Determine the (X, Y) coordinate at the center of the cell enclosing the given text.  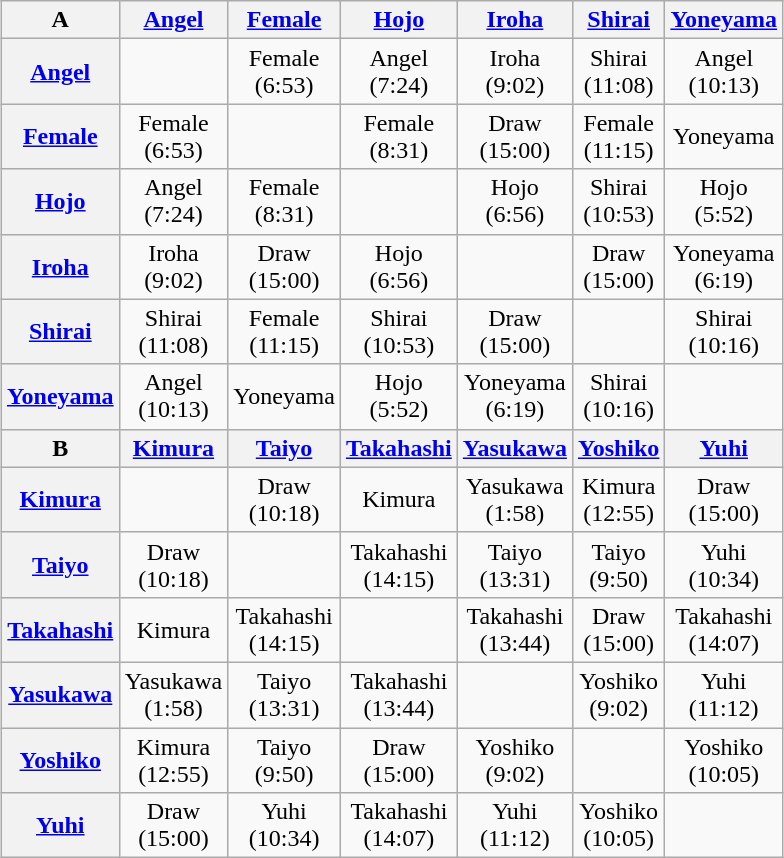
A (60, 20)
B (60, 448)
